Pinpoint the cell where the given text exists, returning its (x, y) midpoint coordinate. 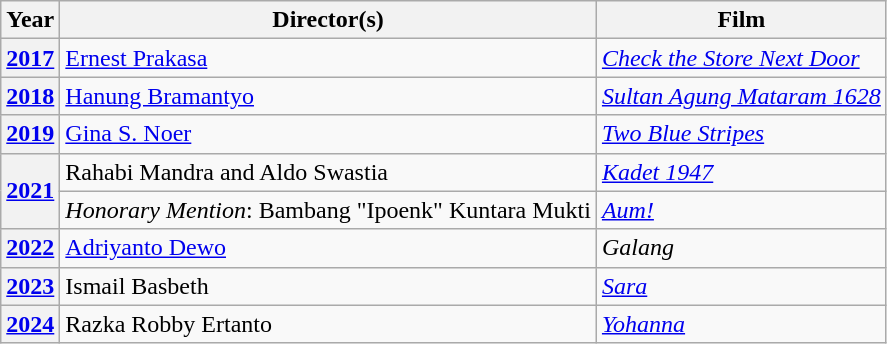
2019 (30, 134)
2022 (30, 248)
Director(s) (328, 20)
2017 (30, 58)
2023 (30, 286)
Hanung Bramantyo (328, 96)
Ernest Prakasa (328, 58)
Galang (741, 248)
2018 (30, 96)
Two Blue Stripes (741, 134)
Rahabi Mandra and Aldo Swastia (328, 172)
Aum! (741, 210)
Yohanna (741, 324)
Sara (741, 286)
Adriyanto Dewo (328, 248)
Kadet 1947 (741, 172)
Razka Robby Ertanto (328, 324)
2024 (30, 324)
Check the Store Next Door (741, 58)
Film (741, 20)
Gina S. Noer (328, 134)
2021 (30, 191)
Honorary Mention: Bambang "Ipoenk" Kuntara Mukti (328, 210)
Sultan Agung Mataram 1628 (741, 96)
Ismail Basbeth (328, 286)
Year (30, 20)
